Determine the [X, Y] coordinate at the center of the cell enclosing the given text.  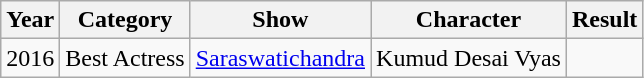
Year [30, 20]
2016 [30, 58]
Result [604, 20]
Kumud Desai Vyas [469, 58]
Show [280, 20]
Best Actress [125, 58]
Character [469, 20]
Saraswatichandra [280, 58]
Category [125, 20]
